For the text-containing cell, return its midpoint in (X, Y) coordinate format. 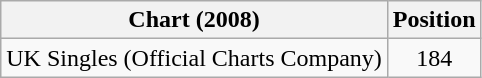
Position (434, 20)
Chart (2008) (194, 20)
UK Singles (Official Charts Company) (194, 58)
184 (434, 58)
